Identify which cell holds the provided text, then report its [x, y] central coordinate. 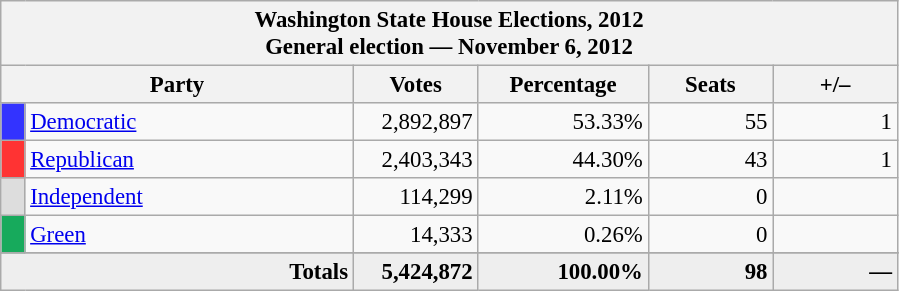
53.33% [563, 122]
55 [710, 122]
2,892,897 [416, 122]
Party [178, 85]
0.26% [563, 235]
Seats [710, 85]
Percentage [563, 85]
43 [710, 160]
44.30% [563, 160]
Democratic [189, 122]
14,333 [416, 235]
+/– [836, 85]
Votes [416, 85]
114,299 [416, 197]
Independent [189, 197]
Washington State House Elections, 2012General election — November 6, 2012 [450, 34]
2,403,343 [416, 160]
2.11% [563, 197]
Republican [189, 160]
Green [189, 235]
